Provide the (X, Y) coordinate of the cell's center where the given text is located.  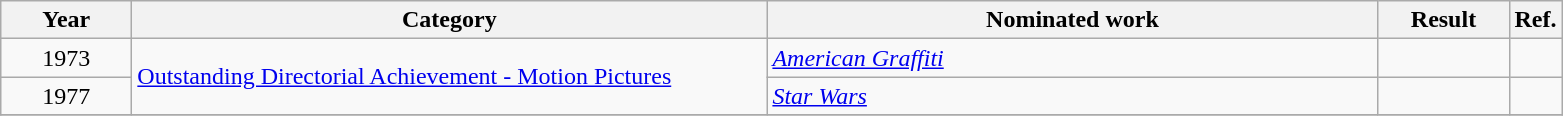
Result (1444, 20)
Star Wars (1072, 96)
American Graffiti (1072, 58)
Category (450, 20)
Ref. (1536, 20)
1977 (66, 96)
Outstanding Directorial Achievement - Motion Pictures (450, 77)
Nominated work (1072, 20)
1973 (66, 58)
Year (66, 20)
